For the text-containing cell, return its midpoint in (X, Y) coordinate format. 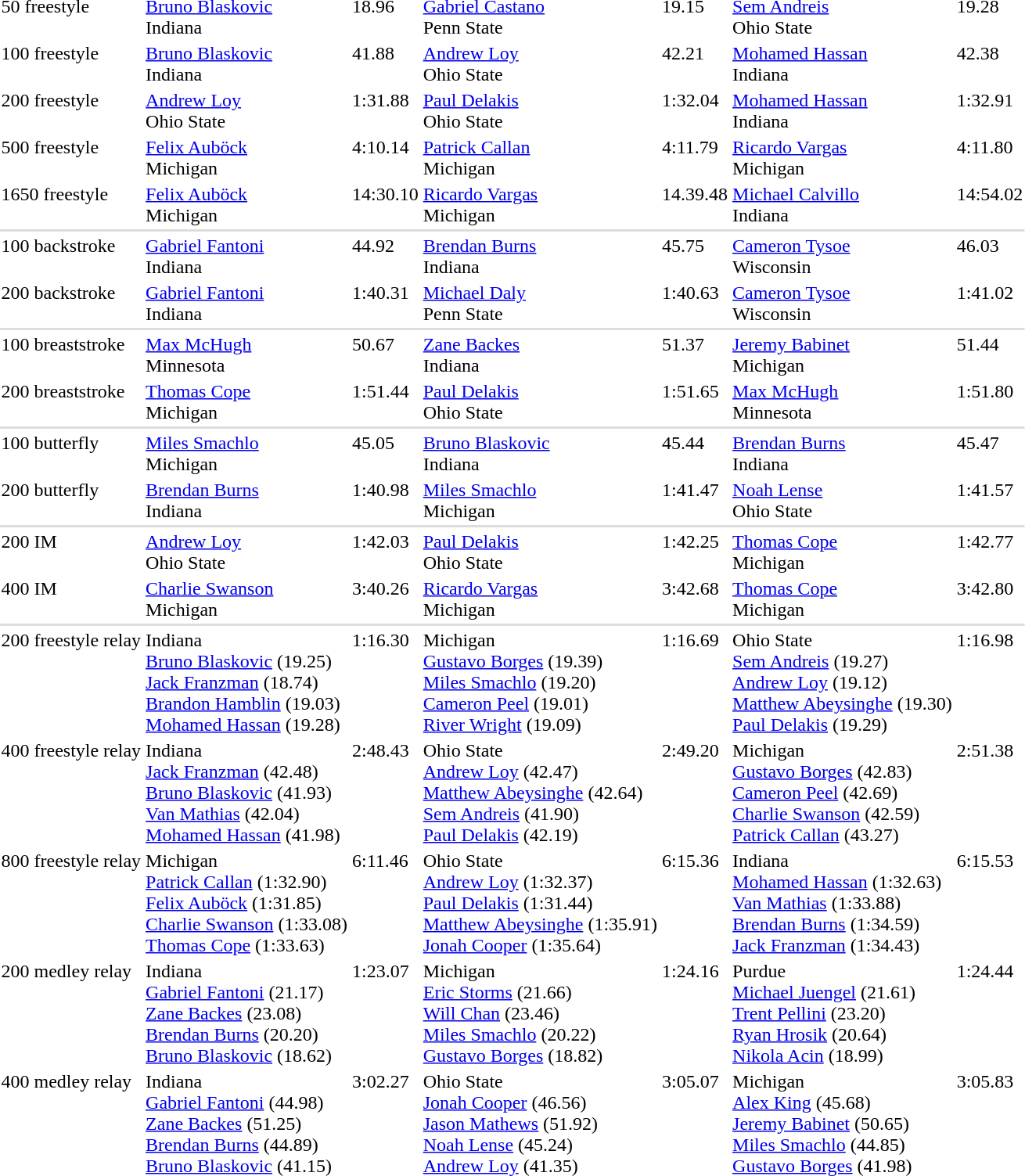
51.37 (695, 355)
400 freestyle relay (71, 793)
2:48.43 (386, 793)
4:10.14 (386, 158)
1:32.04 (695, 111)
1:23.07 (386, 1013)
1:41.02 (990, 304)
1:24.44 (990, 1013)
1:32.91 (990, 111)
Zane BackesIndiana (540, 355)
Ohio StateAndrew Loy (1:32.37)Paul Delakis (1:31.44)Matthew Abeysinghe (1:35.91)Jonah Cooper (1:35.64) (540, 903)
1:16.30 (386, 682)
1:16.98 (990, 682)
4:11.80 (990, 158)
100 breaststroke (71, 355)
1650 freestyle (71, 205)
6:11.46 (386, 903)
14:30.10 (386, 205)
3:42.68 (695, 599)
Thomas Cope Michigan (843, 599)
46.03 (990, 257)
Michael CalvilloIndiana (843, 205)
50.67 (386, 355)
45.47 (990, 454)
45.75 (695, 257)
200 freestyle relay (71, 682)
1:16.69 (695, 682)
PurdueMichael Juengel (21.61) Trent Pellini (23.20) Ryan Hrosik (20.64) Nikola Acin (18.99) (843, 1013)
200 breaststroke (71, 402)
41.88 (386, 64)
Noah LenseOhio State (843, 501)
1:40.31 (386, 304)
100 backstroke (71, 257)
IndianaBruno Blaskovic (19.25)Jack Franzman (18.74) Brandon Hamblin (19.03) Mohamed Hassan (19.28) (247, 682)
45.44 (695, 454)
42.21 (695, 64)
1:41.47 (695, 501)
200 IM (71, 552)
Michigan Gustavo Borges (42.83) Cameron Peel (42.69) Charlie Swanson (42.59) Patrick Callan (43.27) (843, 793)
1:51.44 (386, 402)
100 butterfly (71, 454)
1:31.88 (386, 111)
1:42.77 (990, 552)
IndianaMohamed Hassan (1:32.63)Van Mathias (1:33.88) Brendan Burns (1:34.59)Jack Franzman (1:34.43) (843, 903)
42.38 (990, 64)
1:42.25 (695, 552)
800 freestyle relay (71, 903)
Ohio StateAndrew Loy (42.47)Matthew Abeysinghe (42.64)Sem Andreis (41.90)Paul Delakis (42.19) (540, 793)
IndianaJack Franzman (42.48)Bruno Blaskovic (41.93)Van Mathias (42.04) Mohamed Hassan (41.98) (247, 793)
1:40.98 (386, 501)
MichiganEric Storms (21.66)Will Chan (23.46) Miles Smachlo (20.22) Gustavo Borges (18.82) (540, 1013)
6:15.53 (990, 903)
1:24.16 (695, 1013)
1:42.03 (386, 552)
MichiganPatrick Callan (1:32.90)Felix Auböck (1:31.85)Charlie Swanson (1:33.08)Thomas Cope (1:33.63) (247, 903)
1:41.57 (990, 501)
Jeremy BabinetMichigan (843, 355)
3:42.80 (990, 599)
4:11.79 (695, 158)
14.39.48 (695, 205)
45.05 (386, 454)
400 IM (71, 599)
IndianaGabriel Fantoni (21.17)Zane Backes (23.08) Brendan Burns (20.20)Bruno Blaskovic (18.62) (247, 1013)
51.44 (990, 355)
500 freestyle (71, 158)
2:49.20 (695, 793)
Ohio StateSem Andreis (19.27)Andrew Loy (19.12)Matthew Abeysinghe (19.30) Paul Delakis (19.29) (843, 682)
14:54.02 (990, 205)
200 medley relay (71, 1013)
Patrick CallanMichigan (540, 158)
200 butterfly (71, 501)
1:51.65 (695, 402)
44.92 (386, 257)
3:40.26 (386, 599)
200 backstroke (71, 304)
200 freestyle (71, 111)
Michael DalyPenn State (540, 304)
1:51.80 (990, 402)
1:40.63 (695, 304)
6:15.36 (695, 903)
Michigan Gustavo Borges (19.39)Miles Smachlo (19.20)Cameron Peel (19.01)River Wright (19.09) (540, 682)
Charlie Swanson Michigan (247, 599)
2:51.38 (990, 793)
100 freestyle (71, 64)
